Pinpoint the cell where the given text exists, returning its [X, Y] midpoint coordinate. 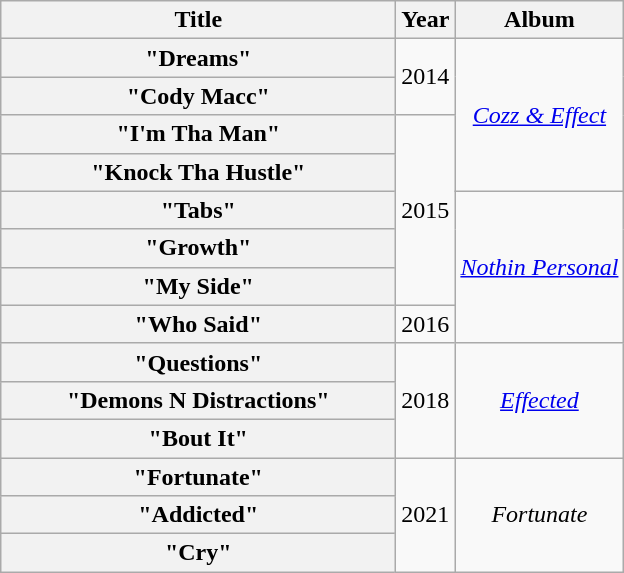
2016 [426, 324]
2021 [426, 515]
2018 [426, 400]
"Growth" [198, 248]
"Tabs" [198, 210]
"My Side" [198, 286]
"Who Said" [198, 324]
2015 [426, 210]
"Dreams" [198, 58]
Fortunate [540, 515]
2014 [426, 77]
"Cody Macc" [198, 96]
Title [198, 20]
"Knock Tha Hustle" [198, 172]
Nothin Personal [540, 267]
"Demons N Distractions" [198, 400]
"Questions" [198, 362]
"Addicted" [198, 515]
"I'm Tha Man" [198, 134]
Effected [540, 400]
"Fortunate" [198, 477]
"Cry" [198, 553]
Album [540, 20]
"Bout It" [198, 438]
Year [426, 20]
Cozz & Effect [540, 115]
